Detect which cell encompasses the target text, then output its (X, Y) center coordinate. 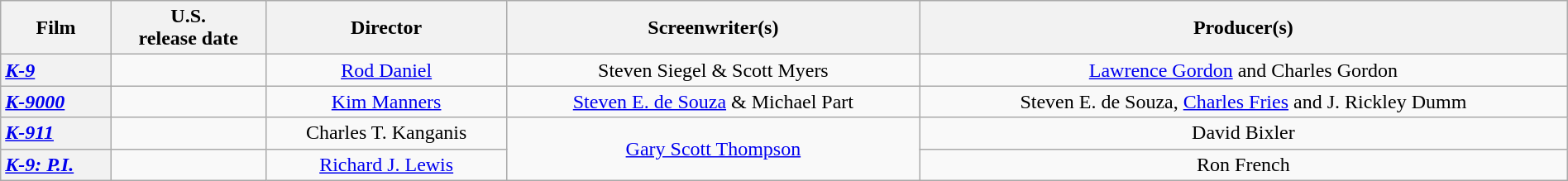
Director (386, 28)
Richard J. Lewis (386, 164)
Steven E. de Souza & Michael Part (713, 102)
Steven E. de Souza, Charles Fries and J. Rickley Dumm (1244, 102)
K-9: P.I. (56, 164)
Film (56, 28)
Rod Daniel (386, 70)
Charles T. Kanganis (386, 133)
Steven Siegel & Scott Myers (713, 70)
Lawrence Gordon and Charles Gordon (1244, 70)
Producer(s) (1244, 28)
Ron French (1244, 164)
David Bixler (1244, 133)
Gary Scott Thompson (713, 149)
U.S. release date (189, 28)
K-9 (56, 70)
K-9000 (56, 102)
Kim Manners (386, 102)
Screenwriter(s) (713, 28)
K-911 (56, 133)
